Scan for the cell matching the given text and deliver its (X, Y) coordinate at center. 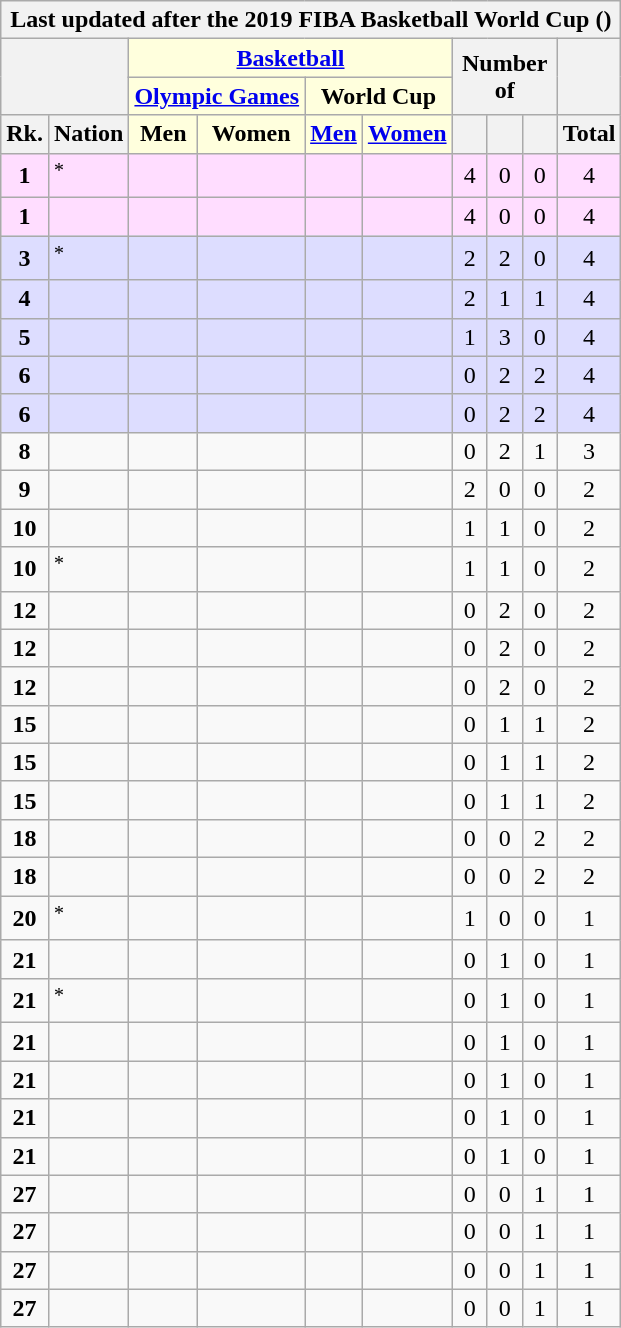
Number of (504, 77)
9 (25, 489)
Basketball (290, 58)
Rk. (25, 134)
5 (25, 337)
Olympic Games (217, 96)
Total (589, 134)
8 (25, 451)
World Cup (378, 96)
Nation (88, 134)
Last updated after the 2019 FIBA Basketball World Cup () (311, 20)
20 (25, 918)
